Locate the cell with the specified text and output its (x, y) center coordinate. 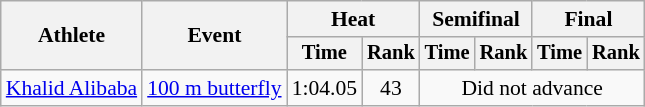
Event (214, 36)
Did not advance (532, 88)
Athlete (72, 36)
Final (588, 19)
1:04.05 (324, 88)
100 m butterfly (214, 88)
Khalid Alibaba (72, 88)
43 (391, 88)
Semifinal (476, 19)
Heat (354, 19)
